Find where the given text appears and provide that cell's center as [x, y] coordinate. 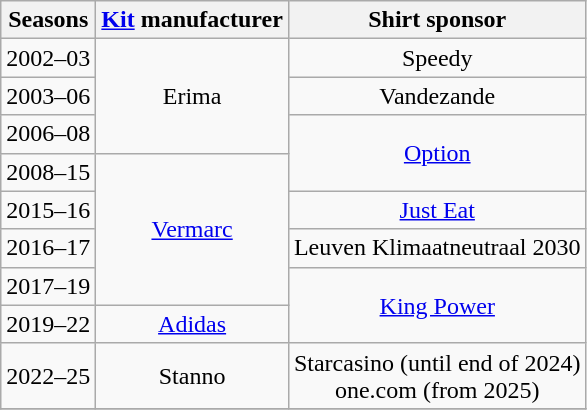
2015–16 [48, 210]
Vandezande [437, 96]
2017–19 [48, 286]
Leuven Klimaatneutraal 2030 [437, 248]
2008–15 [48, 172]
Seasons [48, 20]
Erima [192, 96]
Just Eat [437, 210]
2019–22 [48, 324]
Kit manufacturer [192, 20]
Shirt sponsor [437, 20]
2022–25 [48, 376]
King Power [437, 305]
2003–06 [48, 96]
Starcasino (until end of 2024)one.com (from 2025) [437, 376]
2002–03 [48, 58]
Speedy [437, 58]
Stanno [192, 376]
Option [437, 153]
Vermarc [192, 229]
2006–08 [48, 134]
Adidas [192, 324]
2016–17 [48, 248]
